Pinpoint the cell where the given text exists, returning its (X, Y) midpoint coordinate. 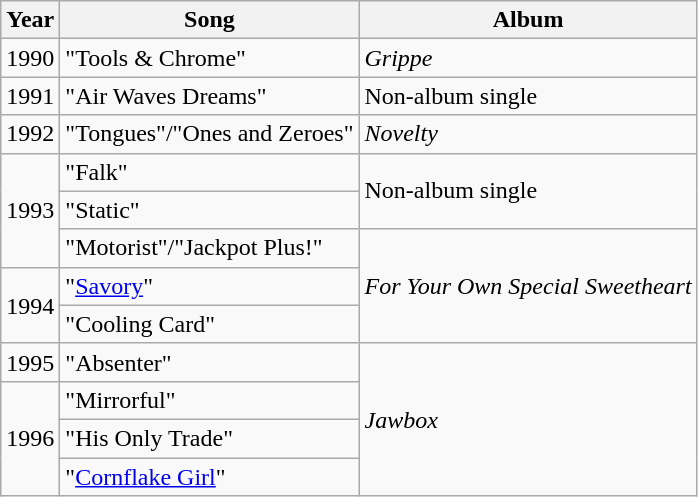
1994 (30, 305)
"Savory" (210, 286)
Year (30, 20)
Jawbox (528, 419)
1990 (30, 58)
"Motorist"/"Jackpot Plus!" (210, 248)
1991 (30, 96)
Album (528, 20)
"Mirrorful" (210, 400)
Novelty (528, 134)
"Cooling Card" (210, 324)
"Air Waves Dreams" (210, 96)
For Your Own Special Sweetheart (528, 286)
1995 (30, 362)
Song (210, 20)
"Tongues"/"Ones and Zeroes" (210, 134)
1993 (30, 210)
"Falk" (210, 172)
"Absenter" (210, 362)
"His Only Trade" (210, 438)
1996 (30, 438)
"Tools & Chrome" (210, 58)
"Static" (210, 210)
1992 (30, 134)
"Cornflake Girl" (210, 477)
Grippe (528, 58)
